Provide the (x, y) coordinate of the cell's center where the given text is located.  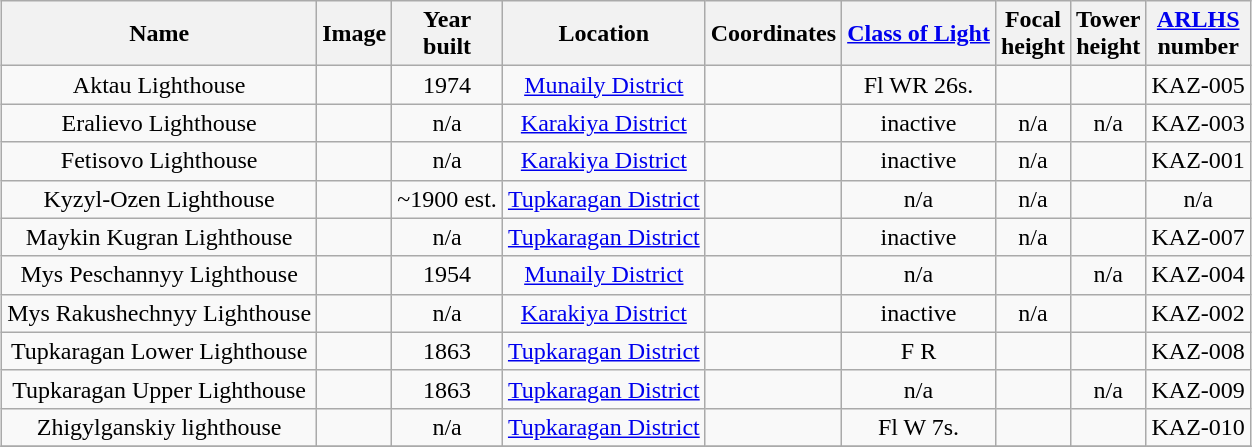
KAZ-010 (1198, 427)
Fl W 7s. (919, 427)
KAZ-005 (1198, 85)
Aktau Lighthouse (160, 85)
1954 (448, 275)
Yearbuilt (448, 34)
Towerheight (1108, 34)
KAZ-001 (1198, 161)
Fl WR 26s. (919, 85)
Tupkaragan Upper Lighthouse (160, 389)
Fetisovo Lighthouse (160, 161)
Tupkaragan Lower Lighthouse (160, 351)
ARLHSnumber (1198, 34)
Zhigylganskiy lighthouse (160, 427)
Mys Rakushechnyy Lighthouse (160, 313)
KAZ-008 (1198, 351)
KAZ-003 (1198, 123)
F R (919, 351)
Maykin Kugran Lighthouse (160, 237)
Kyzyl-Ozen Lighthouse (160, 199)
KAZ-002 (1198, 313)
1974 (448, 85)
KAZ-004 (1198, 275)
Image (354, 34)
KAZ-007 (1198, 237)
Eralievo Lighthouse (160, 123)
Class of Light (919, 34)
Name (160, 34)
~1900 est. (448, 199)
KAZ-009 (1198, 389)
Coordinates (773, 34)
Location (604, 34)
Focalheight (1032, 34)
Mys Peschannyy Lighthouse (160, 275)
